Return (X, Y) of the center of cell containing provided text 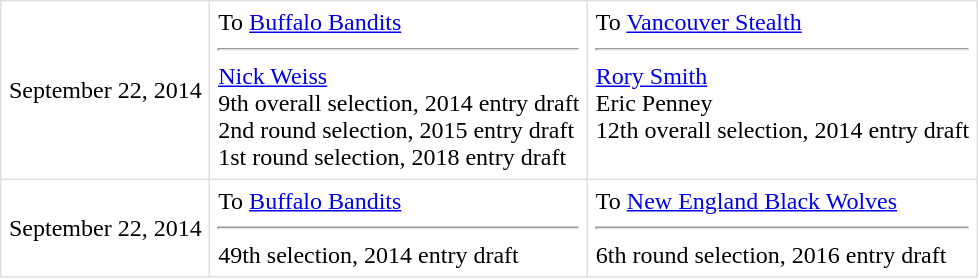
To Buffalo BanditsNick Weiss9th overall selection, 2014 entry draft2nd round selection, 2015 entry draft1st round selection, 2018 entry draft (399, 90)
To Vancouver StealthRory SmithEric Penney12th overall selection, 2014 entry draft (783, 90)
To Buffalo Bandits49th selection, 2014 entry draft (399, 228)
To New England Black Wolves6th round selection, 2016 entry draft (783, 228)
